Scan for the cell matching the given text and deliver its (X, Y) coordinate at center. 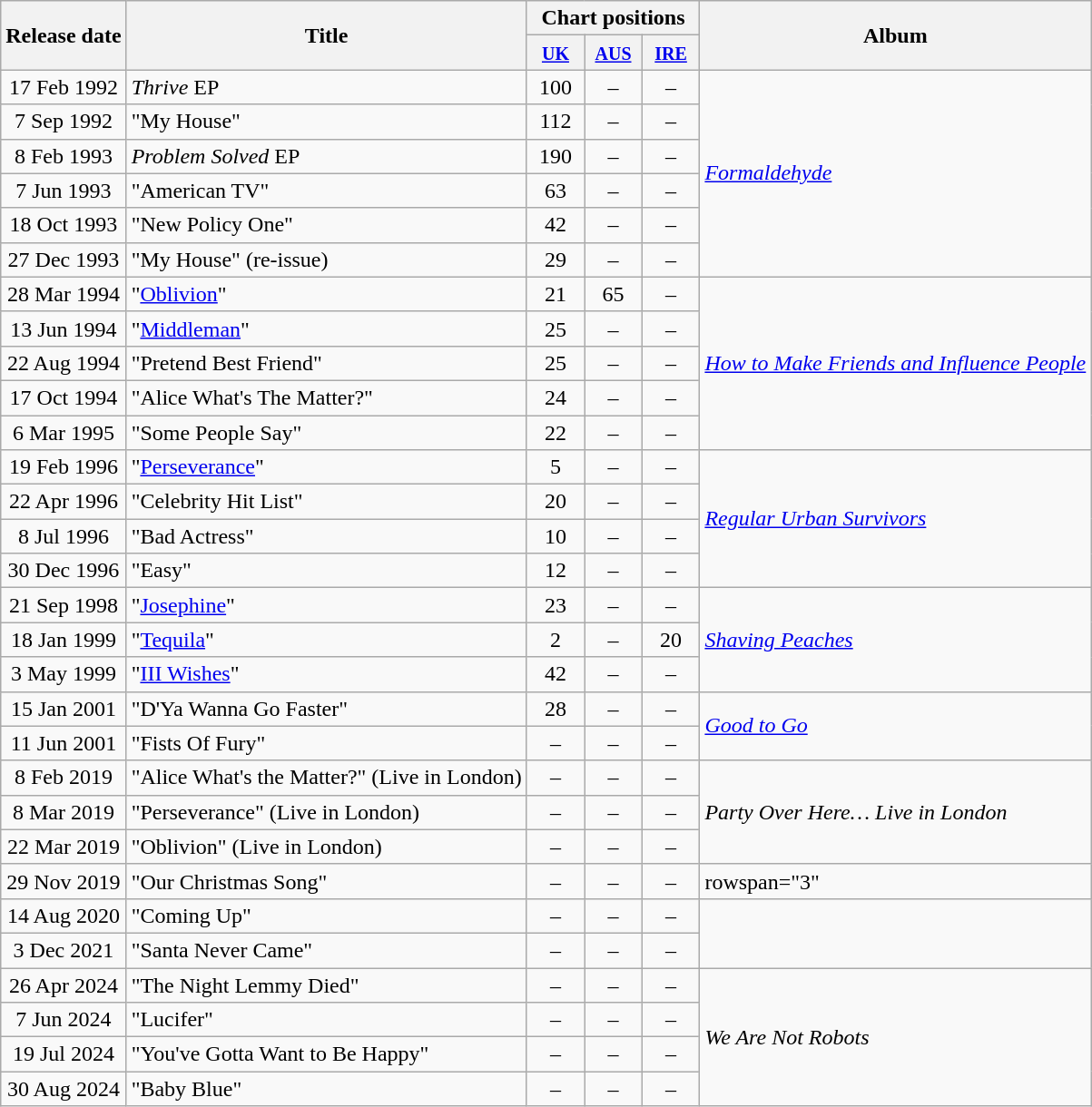
23 (556, 605)
"Some People Say" (327, 433)
8 Jul 1996 (64, 536)
29 Nov 2019 (64, 881)
19 Feb 1996 (64, 467)
18 Oct 1993 (64, 225)
22 Apr 1996 (64, 502)
21 Sep 1998 (64, 605)
5 (556, 467)
"My House" (re-issue) (327, 260)
"Oblivion" (327, 294)
"Bad Actress" (327, 536)
"Our Christmas Song" (327, 881)
UK (556, 53)
"My House" (327, 122)
13 Jun 1994 (64, 328)
29 (556, 260)
22 Aug 1994 (64, 363)
"Tequila" (327, 640)
Thrive EP (327, 87)
"Perseverance" (Live in London) (327, 812)
Good to Go (895, 726)
"Alice What's the Matter?" (Live in London) (327, 778)
17 Feb 1992 (64, 87)
"Middleman" (327, 328)
"The Night Lemmy Died" (327, 985)
15 Jan 2001 (64, 709)
Shaving Peaches (895, 640)
"Santa Never Came" (327, 950)
AUS (614, 53)
"Easy" (327, 571)
112 (556, 122)
26 Apr 2024 (64, 985)
8 Feb 2019 (64, 778)
"New Policy One" (327, 225)
7 Jun 1993 (64, 191)
"Pretend Best Friend" (327, 363)
"Josephine" (327, 605)
10 (556, 536)
6 Mar 1995 (64, 433)
Party Over Here… Live in London (895, 812)
Problem Solved EP (327, 156)
"American TV" (327, 191)
3 May 1999 (64, 674)
"Lucifer" (327, 1020)
7 Sep 1992 (64, 122)
12 (556, 571)
24 (556, 397)
"Alice What's The Matter?" (327, 397)
"Coming Up" (327, 916)
11 Jun 2001 (64, 743)
22 (556, 433)
"III Wishes" (327, 674)
17 Oct 1994 (64, 397)
21 (556, 294)
"D'Ya Wanna Go Faster" (327, 709)
2 (556, 640)
"Perseverance" (327, 467)
30 Aug 2024 (64, 1089)
"Baby Blue" (327, 1089)
Album (895, 35)
18 Jan 1999 (64, 640)
How to Make Friends and Influence People (895, 363)
27 Dec 1993 (64, 260)
Title (327, 35)
7 Jun 2024 (64, 1020)
We Are Not Robots (895, 1036)
14 Aug 2020 (64, 916)
8 Mar 2019 (64, 812)
28 (556, 709)
100 (556, 87)
3 Dec 2021 (64, 950)
"Celebrity Hit List" (327, 502)
Regular Urban Survivors (895, 519)
190 (556, 156)
IRE (671, 53)
Release date (64, 35)
"Fists Of Fury" (327, 743)
Chart positions (614, 18)
28 Mar 1994 (64, 294)
"Oblivion" (Live in London) (327, 847)
19 Jul 2024 (64, 1054)
30 Dec 1996 (64, 571)
"You've Gotta Want to Be Happy" (327, 1054)
Formaldehyde (895, 173)
8 Feb 1993 (64, 156)
63 (556, 191)
65 (614, 294)
22 Mar 2019 (64, 847)
rowspan="3" (895, 881)
